Determine the (x, y) coordinate at the center of the cell enclosing the given text.  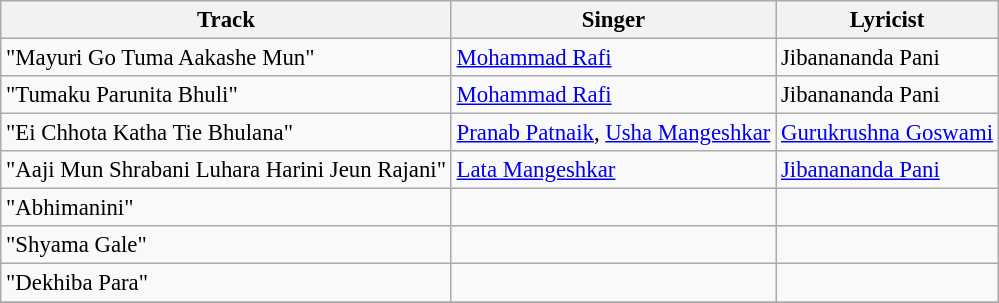
"Aaji Mun Shrabani Luhara Harini Jeun Rajani" (226, 170)
"Dekhiba Para" (226, 283)
Lata Mangeshkar (613, 170)
Gurukrushna Goswami (888, 133)
"Abhimanini" (226, 208)
"Tumaku Parunita Bhuli" (226, 95)
Lyricist (888, 20)
Track (226, 20)
"Mayuri Go Tuma Aakashe Mun" (226, 58)
Singer (613, 20)
"Ei Chhota Katha Tie Bhulana" (226, 133)
"Shyama Gale" (226, 245)
Pranab Patnaik, Usha Mangeshkar (613, 133)
